Identify which cell holds the provided text, then report its [X, Y] central coordinate. 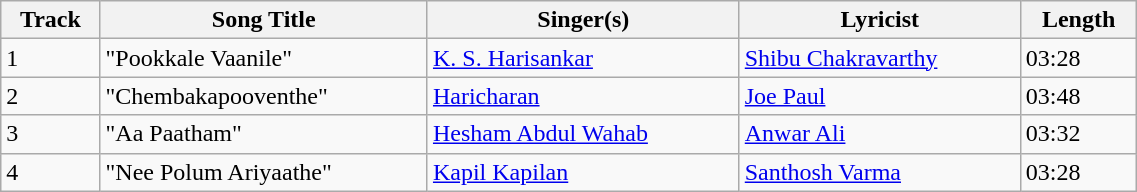
3 [50, 134]
03:32 [1078, 134]
Length [1078, 20]
"Aa Paatham" [264, 134]
Kapil Kapilan [583, 172]
"Nee Polum Ariyaathe" [264, 172]
Hesham Abdul Wahab [583, 134]
Shibu Chakravarthy [880, 58]
Song Title [264, 20]
Santhosh Varma [880, 172]
"Pookkale Vaanile" [264, 58]
"Chembakapooventhe" [264, 96]
Lyricist [880, 20]
1 [50, 58]
Haricharan [583, 96]
03:48 [1078, 96]
K. S. Harisankar [583, 58]
2 [50, 96]
Singer(s) [583, 20]
Joe Paul [880, 96]
Anwar Ali [880, 134]
4 [50, 172]
Track [50, 20]
